For the text-containing cell, return its midpoint in (X, Y) coordinate format. 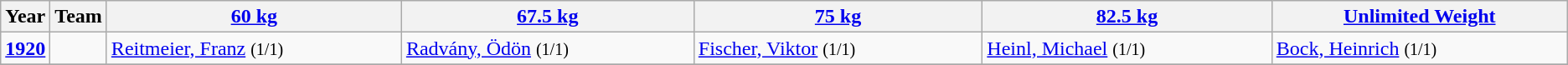
60 kg (254, 17)
Heinl, Michael (1/1) (1127, 48)
Unlimited Weight (1419, 17)
Year (25, 17)
82.5 kg (1127, 17)
Reitmeier, Franz (1/1) (254, 48)
Fischer, Viktor (1/1) (838, 48)
67.5 kg (548, 17)
Team (79, 17)
1920 (25, 48)
Bock, Heinrich (1/1) (1419, 48)
Radvány, Ödön (1/1) (548, 48)
75 kg (838, 17)
